Scan for the cell matching the given text and deliver its (X, Y) coordinate at center. 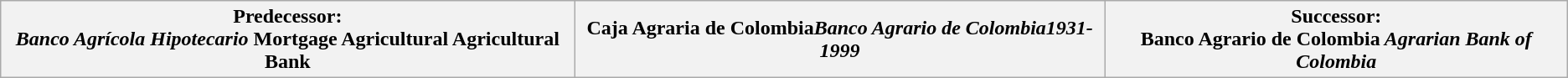
Successor:Banco Agrario de Colombia Agrarian Bank of Colombia (1336, 39)
Caja Agraria de ColombiaBanco Agrario de Colombia1931-1999 (839, 39)
Predecessor:Banco Agrícola Hipotecario Mortgage Agricultural Agricultural Bank (288, 39)
